Find where the given text appears and provide that cell's center as [x, y] coordinate. 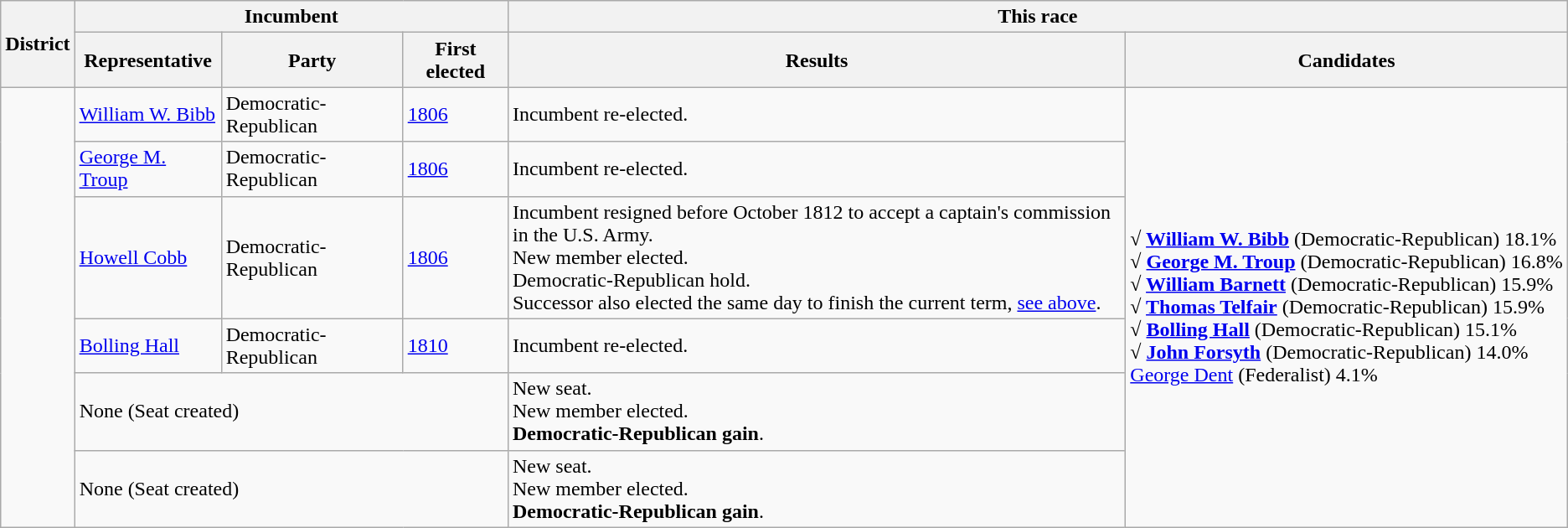
Party [312, 60]
Incumbent [291, 17]
Bolling Hall [147, 345]
Candidates [1347, 60]
District [38, 44]
This race [1037, 17]
William W. Bibb [147, 114]
1810 [456, 345]
First elected [456, 60]
Howell Cobb [147, 257]
Results [816, 60]
Representative [147, 60]
George M. Troup [147, 169]
